Search for the cell housing the specified text and yield its (x, y) center coordinate. 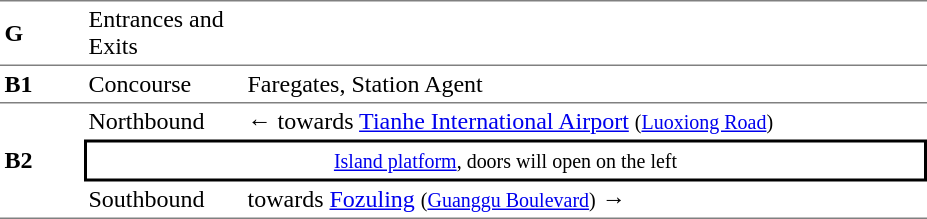
Concourse (164, 85)
B1 (42, 85)
← towards Tianhe International Airport (Luoxiong Road) (585, 122)
Entrances and Exits (164, 33)
Island platform, doors will open on the left (506, 161)
Northbound (164, 122)
G (42, 33)
Faregates, Station Agent (585, 85)
